Return the (x, y) coordinate for the center point of the cell that contains the specified text.  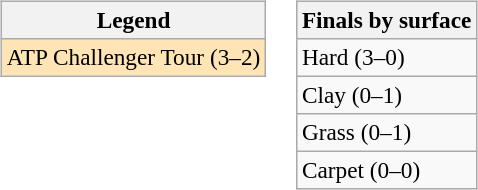
ATP Challenger Tour (3–2) (133, 57)
Hard (3–0) (387, 57)
Grass (0–1) (387, 133)
Clay (0–1) (387, 95)
Carpet (0–0) (387, 171)
Finals by surface (387, 20)
Legend (133, 20)
